Determine the [x, y] coordinate at the center of the cell enclosing the given text.  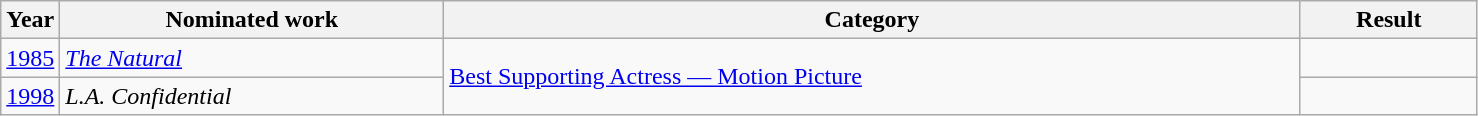
Result [1388, 20]
Nominated work [252, 20]
1998 [30, 96]
Category [872, 20]
The Natural [252, 58]
1985 [30, 58]
Best Supporting Actress — Motion Picture [872, 77]
Year [30, 20]
L.A. Confidential [252, 96]
